Capture the cell that displays the provided text and extract its [x, y] central coordinate. 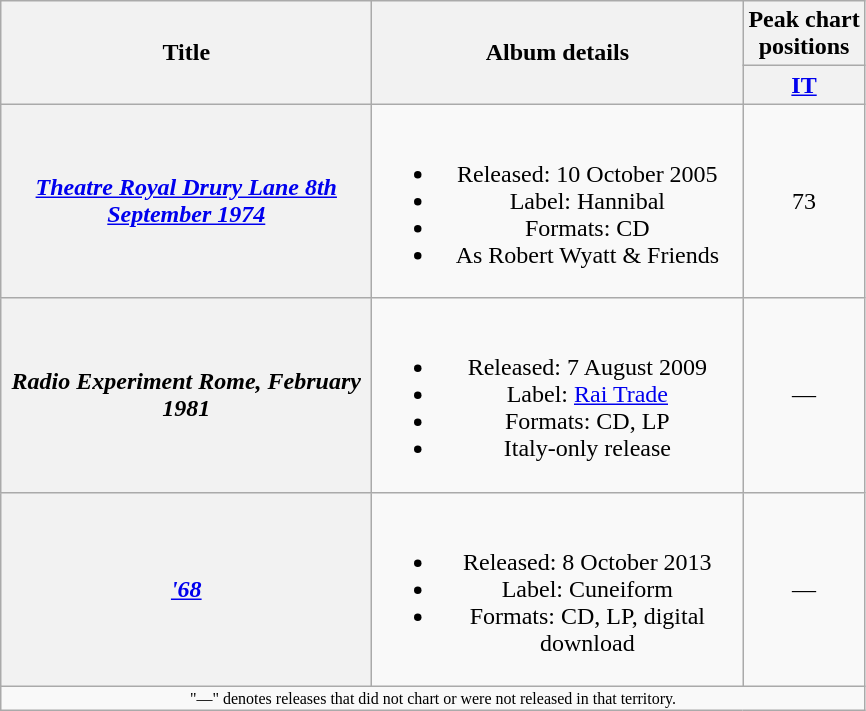
IT [804, 85]
73 [804, 201]
Theatre Royal Drury Lane 8th September 1974 [186, 201]
Album details [558, 52]
Title [186, 52]
Radio Experiment Rome, February 1981 [186, 395]
"—" denotes releases that did not chart or were not released in that territory. [433, 698]
Peak chartpositions [804, 34]
Released: 7 August 2009Label: Rai TradeFormats: CD, LPItaly-only release [558, 395]
Released: 10 October 2005Label: HannibalFormats: CDAs Robert Wyatt & Friends [558, 201]
Released: 8 October 2013Label: CuneiformFormats: CD, LP, digital download [558, 589]
'68 [186, 589]
